Identify which cell holds the provided text, then report its (x, y) central coordinate. 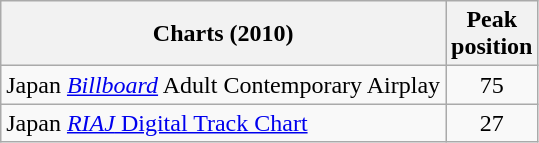
27 (492, 123)
Peakposition (492, 34)
Japan Billboard Adult Contemporary Airplay (224, 85)
Charts (2010) (224, 34)
75 (492, 85)
Japan RIAJ Digital Track Chart (224, 123)
